Search for the cell housing the specified text and yield its [x, y] center coordinate. 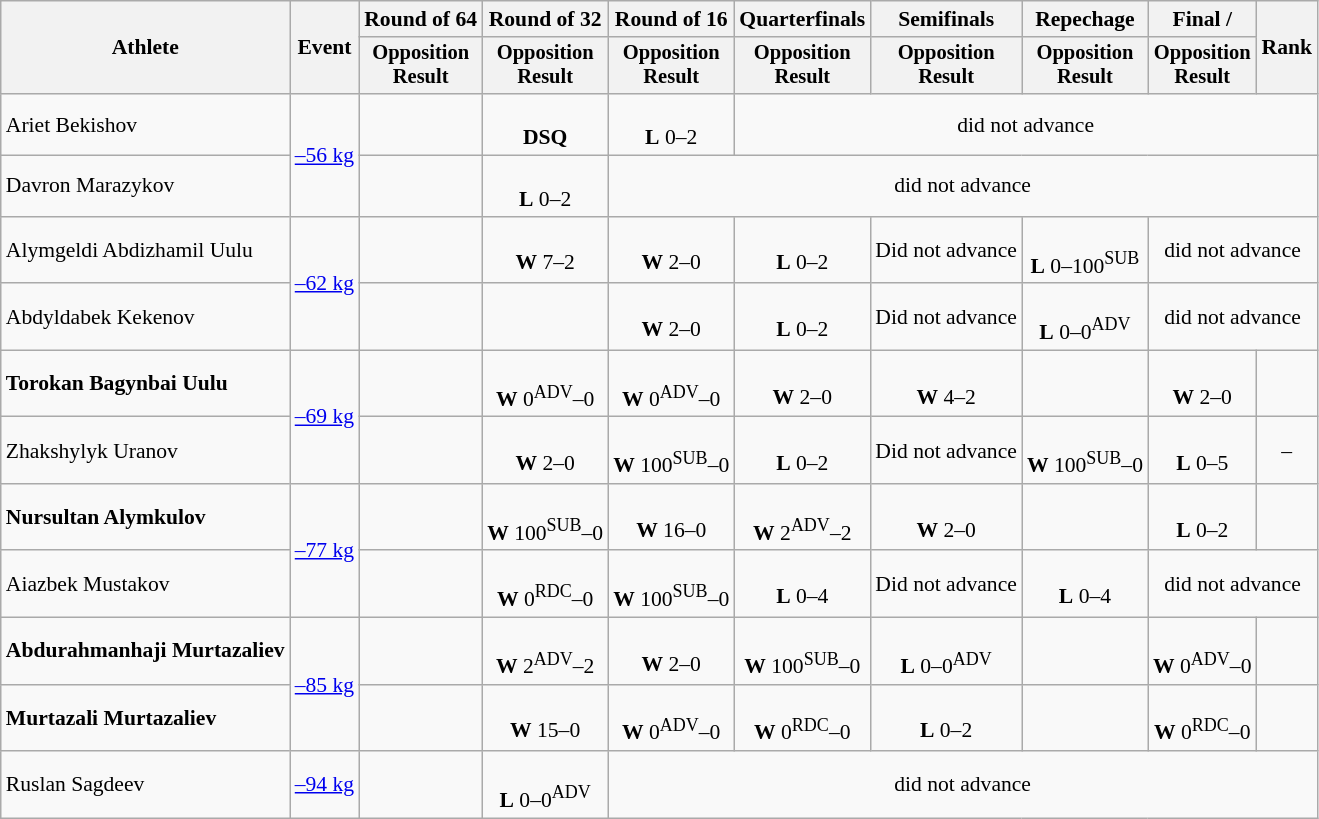
W 15–0 [545, 718]
Event [324, 48]
L 0–100SUB [1085, 250]
DSQ [545, 124]
W 4–2 [946, 384]
–85 kg [324, 685]
Round of 32 [545, 19]
W 16–0 [671, 518]
Ruslan Sagdeev [146, 784]
Ariet Bekishov [146, 124]
W 7–2 [545, 250]
–77 kg [324, 551]
– [1286, 450]
–69 kg [324, 417]
Round of 64 [420, 19]
Alymgeldi Abdizhamil Uulu [146, 250]
Davron Marazykov [146, 186]
Final / [1202, 19]
Repechage [1085, 19]
Semifinals [946, 19]
Zhakshylyk Uranov [146, 450]
Aiazbek Mustakov [146, 584]
Athlete [146, 48]
Abdurahmanhaji Murtazaliev [146, 652]
Torokan Bagynbai Uulu [146, 384]
Murtazali Murtazaliev [146, 718]
–56 kg [324, 155]
Nursultan Alymkulov [146, 518]
Abdyldabek Kekenov [146, 318]
Rank [1286, 48]
Round of 16 [671, 19]
Quarterfinals [802, 19]
L 0–5 [1202, 450]
–94 kg [324, 784]
–62 kg [324, 284]
